Determine the (X, Y) coordinate at the center of the cell enclosing the given text.  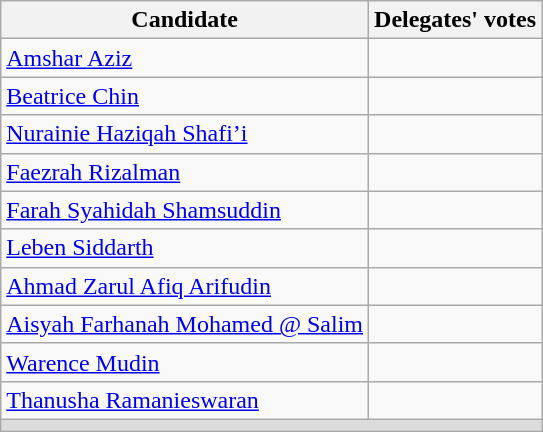
Farah Syahidah Shamsuddin (185, 210)
Delegates' votes (456, 20)
Candidate (185, 20)
Thanusha Ramanieswaran (185, 400)
Aisyah Farhanah Mohamed @ Salim (185, 324)
Faezrah Rizalman (185, 172)
Warence Mudin (185, 362)
Ahmad Zarul Afiq Arifudin (185, 286)
Beatrice Chin (185, 96)
Leben Siddarth (185, 248)
Nurainie Haziqah Shafi’i (185, 134)
Amshar Aziz (185, 58)
